Find where the given text appears and provide that cell's center as [x, y] coordinate. 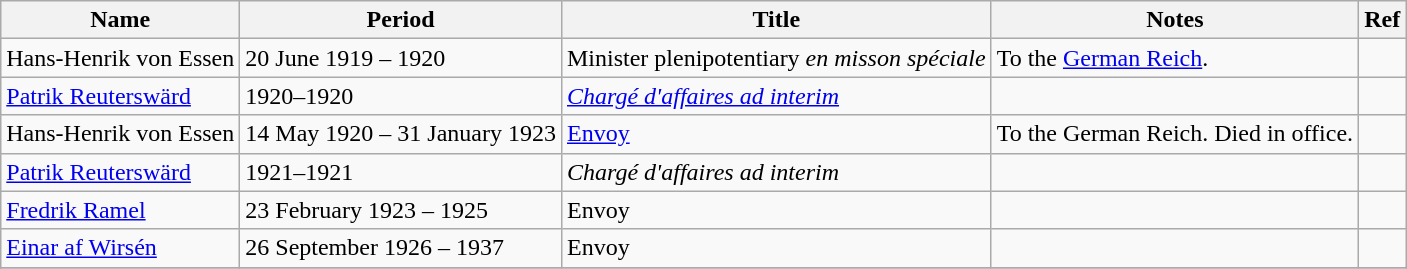
To the German Reich. [1175, 58]
1921–1921 [401, 172]
20 June 1919 – 1920 [401, 58]
Minister plenipotentiary en misson spéciale [776, 58]
14 May 1920 – 31 January 1923 [401, 134]
Einar af Wirsén [120, 248]
Title [776, 20]
Notes [1175, 20]
Name [120, 20]
Fredrik Ramel [120, 210]
Period [401, 20]
26 September 1926 – 1937 [401, 248]
Ref [1382, 20]
23 February 1923 – 1925 [401, 210]
To the German Reich. Died in office. [1175, 134]
1920–1920 [401, 96]
